From the cell containing the given text, extract its center point as (X, Y) coordinate. 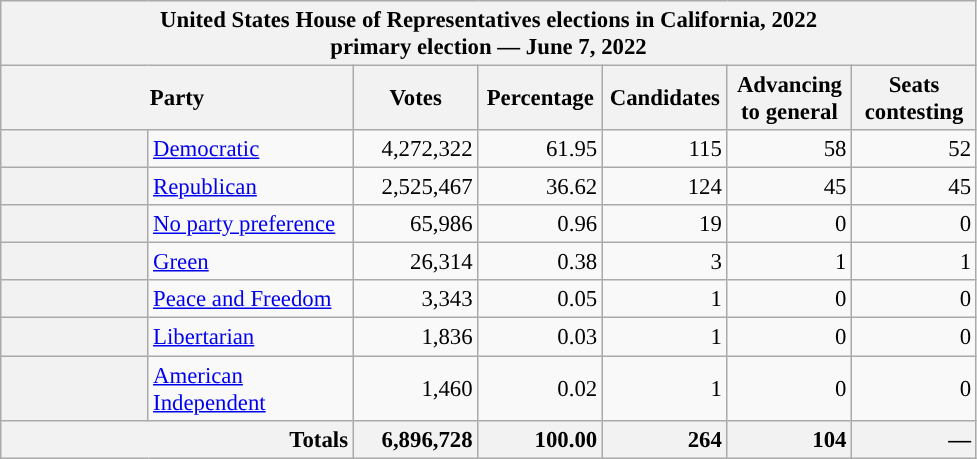
0.05 (540, 299)
American Independent (251, 388)
52 (914, 149)
Percentage (540, 98)
No party preference (251, 224)
Libertarian (251, 337)
115 (666, 149)
0.03 (540, 337)
Peace and Freedom (251, 299)
United States House of Representatives elections in California, 2022primary election — June 7, 2022 (489, 34)
Totals (178, 439)
0.38 (540, 262)
0.96 (540, 224)
61.95 (540, 149)
Votes (416, 98)
Seats contesting (914, 98)
Green (251, 262)
2,525,467 (416, 187)
1,460 (416, 388)
Republican (251, 187)
65,986 (416, 224)
124 (666, 187)
36.62 (540, 187)
58 (790, 149)
104 (790, 439)
19 (666, 224)
6,896,728 (416, 439)
26,314 (416, 262)
Democratic (251, 149)
0.02 (540, 388)
3 (666, 262)
264 (666, 439)
3,343 (416, 299)
1,836 (416, 337)
4,272,322 (416, 149)
100.00 (540, 439)
Party (178, 98)
Advancing to general (790, 98)
Candidates (666, 98)
— (914, 439)
